Scan for the cell matching the given text and deliver its [x, y] coordinate at center. 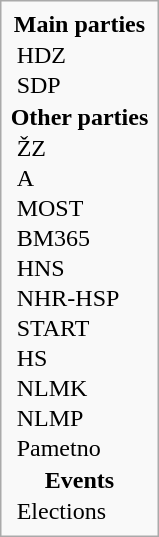
SDP [80, 86]
Events [80, 480]
NLMK [80, 388]
START [80, 328]
HS [80, 358]
MOST [80, 208]
Pametno [80, 448]
NLMP [80, 418]
BM365 [80, 238]
Main parties [80, 24]
HNS [80, 268]
ŽZ [80, 148]
Other parties [80, 117]
Elections [80, 512]
HDZ [80, 56]
A [80, 178]
NHR-HSP [80, 298]
